From the cell containing the given text, extract its center point as [X, Y] coordinate. 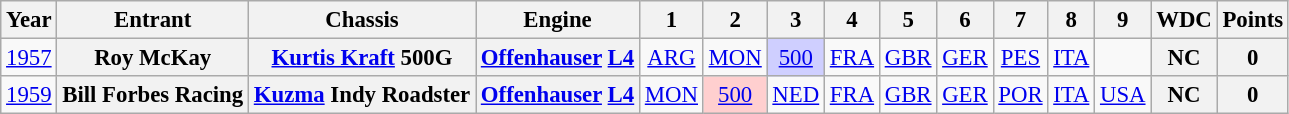
Roy McKay [153, 58]
2 [735, 20]
9 [1123, 20]
Points [1252, 20]
Bill Forbes Racing [153, 95]
USA [1123, 95]
Engine [558, 20]
WDC [1184, 20]
POR [1020, 95]
7 [1020, 20]
PES [1020, 58]
6 [965, 20]
4 [852, 20]
1959 [29, 95]
NED [796, 95]
Year [29, 20]
Chassis [362, 20]
1 [672, 20]
8 [1072, 20]
ARG [672, 58]
5 [908, 20]
1957 [29, 58]
Kurtis Kraft 500G [362, 58]
3 [796, 20]
Kuzma Indy Roadster [362, 95]
Entrant [153, 20]
